Extract the (x, y) coordinate from the center of the cell holding the provided text.  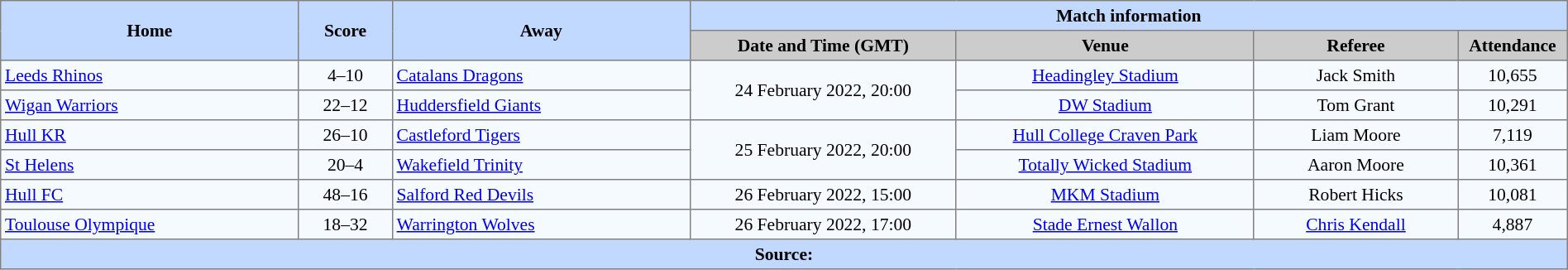
Score (346, 31)
St Helens (150, 165)
Hull KR (150, 135)
Venue (1105, 46)
Chris Kendall (1355, 224)
48–16 (346, 195)
Hull FC (150, 195)
Toulouse Olympique (150, 224)
7,119 (1513, 135)
20–4 (346, 165)
26 February 2022, 17:00 (823, 224)
Tom Grant (1355, 105)
Warrington Wolves (541, 224)
Liam Moore (1355, 135)
Home (150, 31)
10,655 (1513, 75)
DW Stadium (1105, 105)
Aaron Moore (1355, 165)
Headingley Stadium (1105, 75)
Hull College Craven Park (1105, 135)
10,361 (1513, 165)
Date and Time (GMT) (823, 46)
Match information (1128, 16)
25 February 2022, 20:00 (823, 150)
Leeds Rhinos (150, 75)
4–10 (346, 75)
Catalans Dragons (541, 75)
10,291 (1513, 105)
Wigan Warriors (150, 105)
Jack Smith (1355, 75)
22–12 (346, 105)
10,081 (1513, 195)
Castleford Tigers (541, 135)
Source: (784, 254)
18–32 (346, 224)
26 February 2022, 15:00 (823, 195)
26–10 (346, 135)
Totally Wicked Stadium (1105, 165)
Robert Hicks (1355, 195)
Attendance (1513, 46)
Referee (1355, 46)
Wakefield Trinity (541, 165)
4,887 (1513, 224)
Stade Ernest Wallon (1105, 224)
Away (541, 31)
Huddersfield Giants (541, 105)
24 February 2022, 20:00 (823, 90)
MKM Stadium (1105, 195)
Salford Red Devils (541, 195)
